Identify which cell holds the provided text, then report its [x, y] central coordinate. 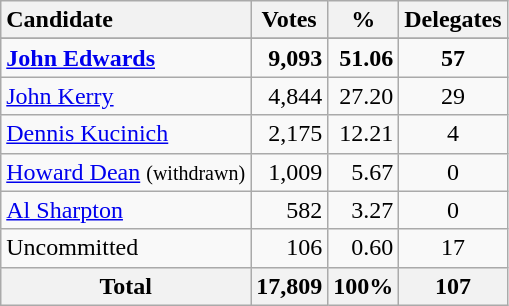
100% [364, 286]
3.27 [364, 210]
17,809 [290, 286]
Candidate [126, 20]
57 [453, 58]
12.21 [364, 134]
John Edwards [126, 58]
2,175 [290, 134]
4,844 [290, 96]
Uncommitted [126, 248]
% [364, 20]
106 [290, 248]
Dennis Kucinich [126, 134]
17 [453, 248]
Total [126, 286]
4 [453, 134]
107 [453, 286]
0.60 [364, 248]
582 [290, 210]
Delegates [453, 20]
Votes [290, 20]
Howard Dean (withdrawn) [126, 172]
Al Sharpton [126, 210]
9,093 [290, 58]
1,009 [290, 172]
51.06 [364, 58]
29 [453, 96]
5.67 [364, 172]
John Kerry [126, 96]
27.20 [364, 96]
